Return (x, y) of the center of cell containing provided text 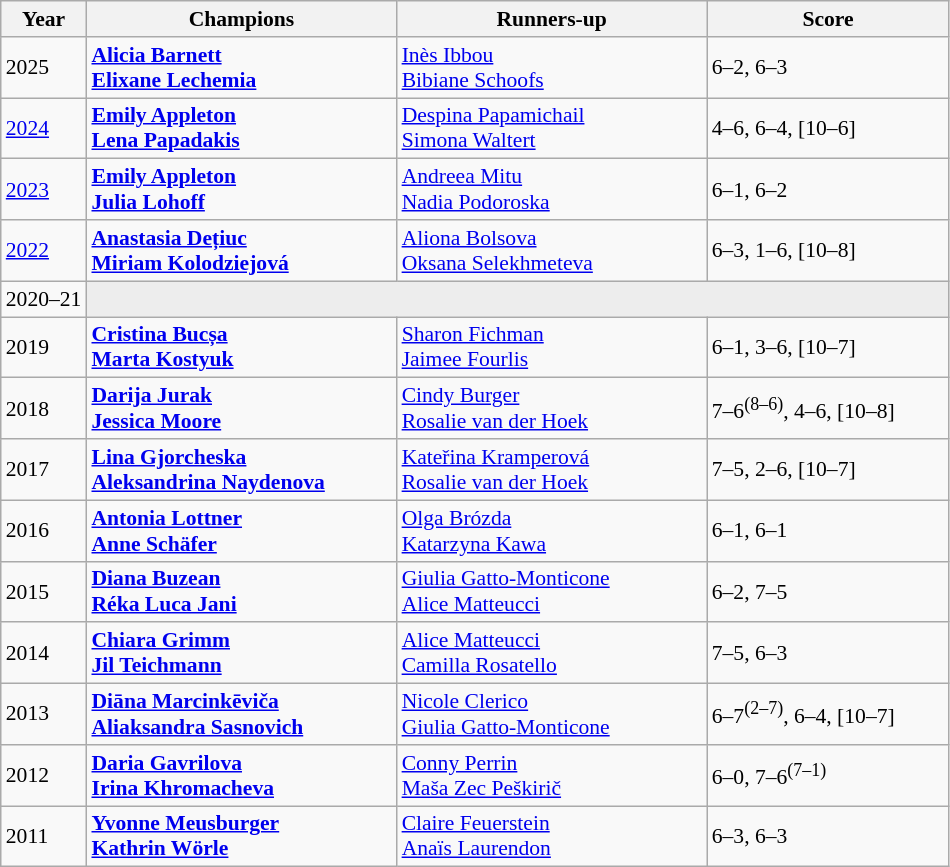
Aliona Bolsova Oksana Selekhmeteva (552, 250)
2018 (44, 408)
Antonia Lottner Anne Schäfer (241, 530)
Cristina Bucșa Marta Kostyuk (241, 348)
6–1, 3–6, [10–7] (828, 348)
2017 (44, 470)
2013 (44, 714)
2016 (44, 530)
Yvonne Meusburger Kathrin Wörle (241, 836)
7–5, 2–6, [10–7] (828, 470)
6–0, 7–6(7–1) (828, 776)
Inès Ibbou Bibiane Schoofs (552, 68)
Emily Appleton Lena Papadakis (241, 128)
Year (44, 19)
2014 (44, 654)
Andreea Mitu Nadia Podoroska (552, 190)
Despina Papamichail Simona Waltert (552, 128)
2025 (44, 68)
Diana Buzean Réka Luca Jani (241, 592)
6–2, 7–5 (828, 592)
2015 (44, 592)
6–2, 6–3 (828, 68)
4–6, 6–4, [10–6] (828, 128)
6–3, 1–6, [10–8] (828, 250)
Darija Jurak Jessica Moore (241, 408)
Cindy Burger Rosalie van der Hoek (552, 408)
Giulia Gatto-Monticone Alice Matteucci (552, 592)
2023 (44, 190)
Chiara Grimm Jil Teichmann (241, 654)
6–7(2–7), 6–4, [10–7] (828, 714)
Sharon Fichman Jaimee Fourlis (552, 348)
Olga Brózda Katarzyna Kawa (552, 530)
2020–21 (44, 299)
Anastasia Dețiuc Miriam Kolodziejová (241, 250)
Daria Gavrilova Irina Khromacheva (241, 776)
2012 (44, 776)
2024 (44, 128)
Claire Feuerstein Anaïs Laurendon (552, 836)
7–5, 6–3 (828, 654)
Emily Appleton Julia Lohoff (241, 190)
6–3, 6–3 (828, 836)
Kateřina Kramperová Rosalie van der Hoek (552, 470)
Diāna Marcinkēviča Aliaksandra Sasnovich (241, 714)
Lina Gjorcheska Aleksandrina Naydenova (241, 470)
7–6(8–6), 4–6, [10–8] (828, 408)
2011 (44, 836)
2019 (44, 348)
Champions (241, 19)
Conny Perrin Maša Zec Peškirič (552, 776)
Runners-up (552, 19)
2022 (44, 250)
6–1, 6–1 (828, 530)
Score (828, 19)
Alice Matteucci Camilla Rosatello (552, 654)
Nicole Clerico Giulia Gatto-Monticone (552, 714)
6–1, 6–2 (828, 190)
Alicia Barnett Elixane Lechemia (241, 68)
